For the text-containing cell, return its midpoint in (x, y) coordinate format. 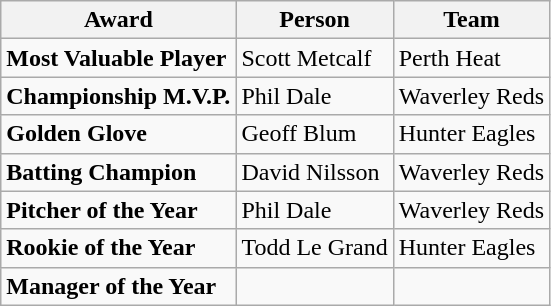
Golden Glove (118, 134)
Batting Champion (118, 172)
Perth Heat (471, 58)
Todd Le Grand (314, 248)
Award (118, 20)
David Nilsson (314, 172)
Championship M.V.P. (118, 96)
Team (471, 20)
Scott Metcalf (314, 58)
Most Valuable Player (118, 58)
Manager of the Year (118, 286)
Pitcher of the Year (118, 210)
Person (314, 20)
Geoff Blum (314, 134)
Rookie of the Year (118, 248)
